Extract the [X, Y] coordinate from the center of the cell holding the provided text.  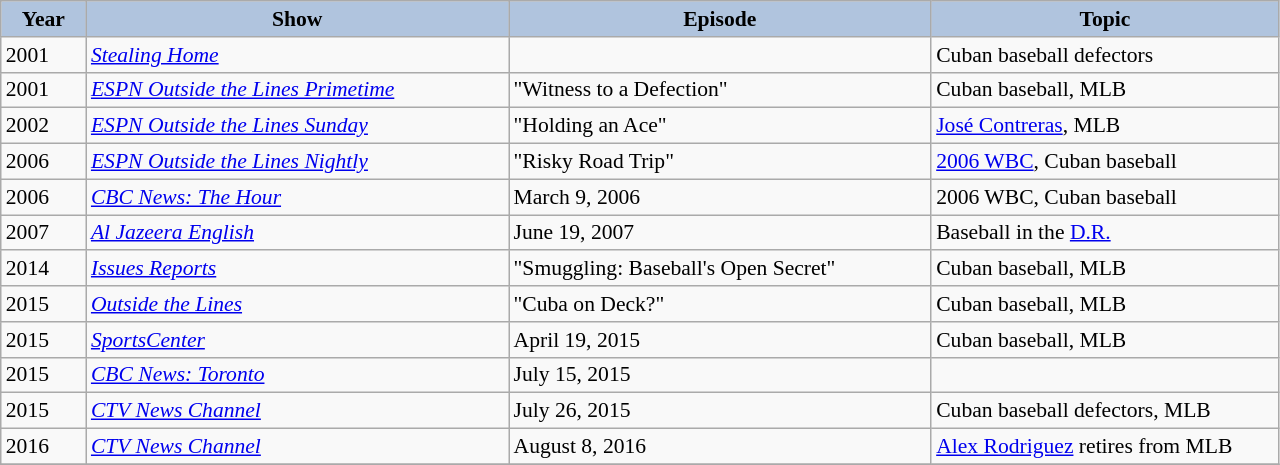
Alex Rodriguez retires from MLB [1105, 447]
"Witness to a Defection" [720, 90]
Year [44, 19]
June 19, 2007 [720, 233]
Episode [720, 19]
Issues Reports [298, 269]
"Holding an Ace" [720, 126]
CBC News: Toronto [298, 375]
"Risky Road Trip" [720, 162]
CBC News: The Hour [298, 197]
July 15, 2015 [720, 375]
2016 [44, 447]
Outside the Lines [298, 304]
Cuban baseball defectors, MLB [1105, 411]
2014 [44, 269]
ESPN Outside the Lines Nightly [298, 162]
2002 [44, 126]
August 8, 2016 [720, 447]
ESPN Outside the Lines Primetime [298, 90]
José Contreras, MLB [1105, 126]
Cuban baseball defectors [1105, 55]
April 19, 2015 [720, 340]
SportsCenter [298, 340]
Topic [1105, 19]
"Smuggling: Baseball's Open Secret" [720, 269]
Al Jazeera English [298, 233]
Stealing Home [298, 55]
"Cuba on Deck?" [720, 304]
July 26, 2015 [720, 411]
Baseball in the D.R. [1105, 233]
ESPN Outside the Lines Sunday [298, 126]
Show [298, 19]
2007 [44, 233]
March 9, 2006 [720, 197]
